Locate the cell with the specified text and output its [x, y] center coordinate. 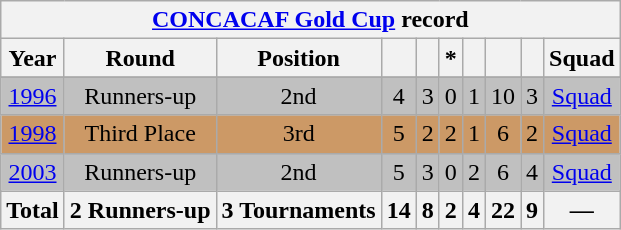
* [450, 58]
Position [298, 58]
CONCACAF Gold Cup record [310, 20]
Round [140, 58]
— [582, 210]
1996 [33, 96]
9 [532, 210]
2 Runners-up [140, 210]
22 [502, 210]
2003 [33, 172]
14 [398, 210]
10 [502, 96]
3 Tournaments [298, 210]
Year [33, 58]
Third Place [140, 134]
8 [428, 210]
1998 [33, 134]
Total [33, 210]
3rd [298, 134]
